Return the (x, y) coordinate for the center point of the cell that contains the specified text.  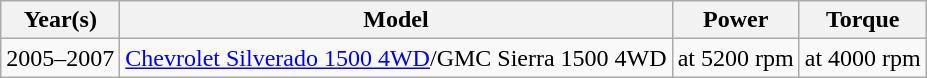
Model (396, 20)
Chevrolet Silverado 1500 4WD/GMC Sierra 1500 4WD (396, 58)
2005–2007 (60, 58)
Torque (862, 20)
Year(s) (60, 20)
Power (736, 20)
at 5200 rpm (736, 58)
at 4000 rpm (862, 58)
